Output the [x, y] coordinate of the center of the cell containing the given text.  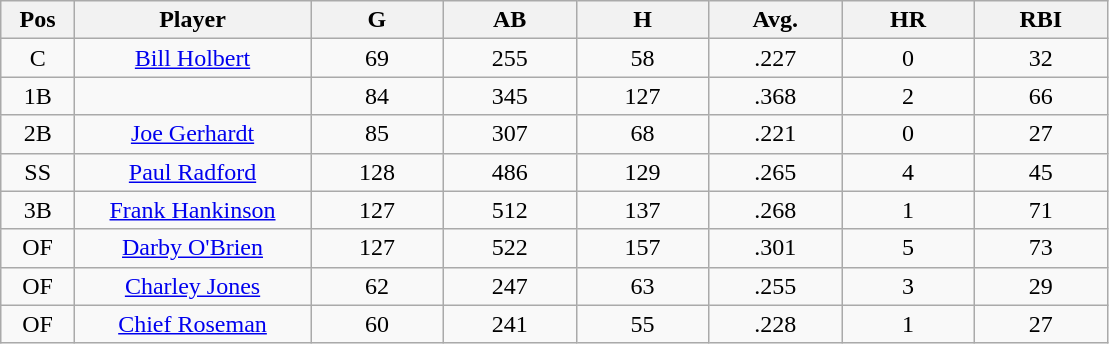
68 [642, 134]
255 [510, 58]
4 [908, 172]
63 [642, 286]
69 [378, 58]
157 [642, 248]
2B [38, 134]
345 [510, 96]
137 [642, 210]
29 [1040, 286]
45 [1040, 172]
Joe Gerhardt [193, 134]
5 [908, 248]
RBI [1040, 20]
84 [378, 96]
Pos [38, 20]
C [38, 58]
Darby O'Brien [193, 248]
.221 [776, 134]
Bill Holbert [193, 58]
128 [378, 172]
Paul Radford [193, 172]
Player [193, 20]
71 [1040, 210]
.255 [776, 286]
SS [38, 172]
3 [908, 286]
512 [510, 210]
3B [38, 210]
Frank Hankinson [193, 210]
66 [1040, 96]
60 [378, 324]
.368 [776, 96]
Charley Jones [193, 286]
62 [378, 286]
Avg. [776, 20]
247 [510, 286]
522 [510, 248]
G [378, 20]
.265 [776, 172]
AB [510, 20]
Chief Roseman [193, 324]
.227 [776, 58]
241 [510, 324]
486 [510, 172]
.228 [776, 324]
HR [908, 20]
.301 [776, 248]
2 [908, 96]
307 [510, 134]
1B [38, 96]
85 [378, 134]
55 [642, 324]
H [642, 20]
.268 [776, 210]
58 [642, 58]
73 [1040, 248]
129 [642, 172]
32 [1040, 58]
